Determine the (X, Y) coordinate at the center of the cell enclosing the given text.  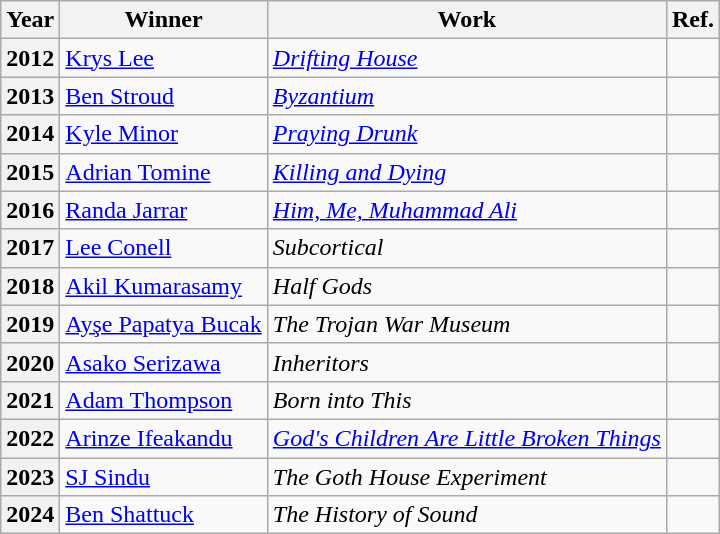
Drifting House (466, 58)
2021 (30, 400)
2014 (30, 134)
SJ Sindu (164, 477)
The Trojan War Museum (466, 324)
2012 (30, 58)
Praying Drunk (466, 134)
2024 (30, 515)
2017 (30, 248)
2016 (30, 210)
Byzantium (466, 96)
Year (30, 20)
Half Gods (466, 286)
Ayşe Papatya Bucak (164, 324)
Arinze Ifeakandu (164, 438)
2018 (30, 286)
Krys Lee (164, 58)
Work (466, 20)
Lee Conell (164, 248)
2020 (30, 362)
Winner (164, 20)
2022 (30, 438)
2015 (30, 172)
2013 (30, 96)
2023 (30, 477)
Kyle Minor (164, 134)
God's Children Are Little Broken Things (466, 438)
The History of Sound (466, 515)
Born into This (466, 400)
Killing and Dying (466, 172)
Randa Jarrar (164, 210)
Ben Stroud (164, 96)
Ref. (692, 20)
The Goth House Experiment (466, 477)
Asako Serizawa (164, 362)
Adrian Tomine (164, 172)
Akil Kumarasamy (164, 286)
Inheritors (466, 362)
Him, Me, Muhammad Ali (466, 210)
2019 (30, 324)
Ben Shattuck (164, 515)
Subcortical (466, 248)
Adam Thompson (164, 400)
